Extract the [X, Y] coordinate from the center of the cell holding the provided text.  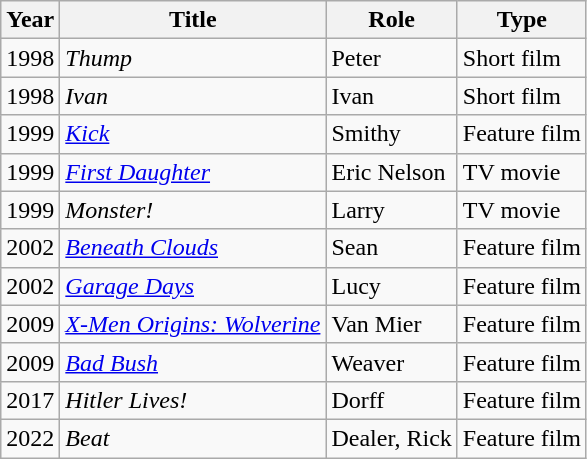
Role [392, 20]
Dorff [392, 400]
X-Men Origins: Wolverine [193, 324]
First Daughter [193, 172]
Dealer, Rick [392, 438]
Bad Bush [193, 362]
Larry [392, 210]
Type [522, 20]
Thump [193, 58]
Eric Nelson [392, 172]
2017 [30, 400]
Monster! [193, 210]
Smithy [392, 134]
Title [193, 20]
Sean [392, 248]
Weaver [392, 362]
Lucy [392, 286]
Beat [193, 438]
Van Mier [392, 324]
Hitler Lives! [193, 400]
Kick [193, 134]
Peter [392, 58]
2022 [30, 438]
Year [30, 20]
Garage Days [193, 286]
Beneath Clouds [193, 248]
